Pinpoint the cell where the given text exists, returning its [X, Y] midpoint coordinate. 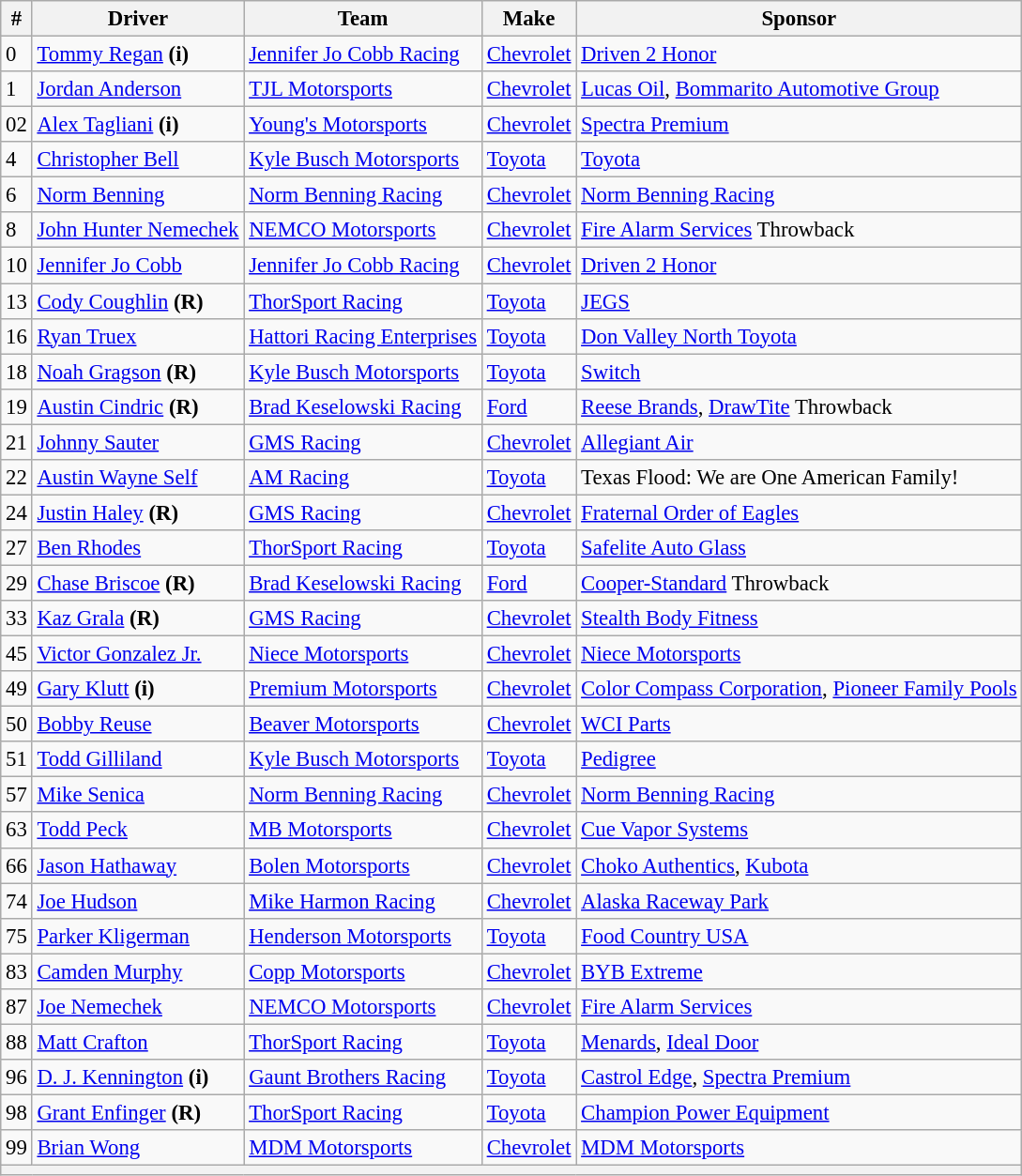
Beaver Motorsports [363, 725]
27 [17, 548]
JEGS [800, 301]
88 [17, 1042]
Spectra Premium [800, 125]
MB Motorsports [363, 831]
Jordan Anderson [138, 89]
75 [17, 936]
Texas Flood: We are One American Family! [800, 478]
Team [363, 19]
Jennifer Jo Cobb [138, 266]
51 [17, 759]
Tommy Regan (i) [138, 54]
Kaz Grala (R) [138, 619]
13 [17, 301]
99 [17, 1148]
Noah Gragson (R) [138, 372]
Sponsor [800, 19]
Chase Briscoe (R) [138, 583]
Switch [800, 372]
Menards, Ideal Door [800, 1042]
83 [17, 971]
Bolen Motorsports [363, 865]
Parker Kligerman [138, 936]
66 [17, 865]
Justin Haley (R) [138, 512]
33 [17, 619]
Allegiant Air [800, 442]
Lucas Oil, Bommarito Automotive Group [800, 89]
TJL Motorsports [363, 89]
1 [17, 89]
Cue Vapor Systems [800, 831]
Driver [138, 19]
22 [17, 478]
98 [17, 1112]
Gaunt Brothers Racing [363, 1077]
Color Compass Corporation, Pioneer Family Pools [800, 689]
Joe Hudson [138, 901]
50 [17, 725]
Copp Motorsports [363, 971]
21 [17, 442]
Cody Coughlin (R) [138, 301]
19 [17, 406]
16 [17, 336]
24 [17, 512]
63 [17, 831]
Safelite Auto Glass [800, 548]
Fire Alarm Services Throwback [800, 230]
57 [17, 795]
Todd Gilliland [138, 759]
Norm Benning [138, 195]
4 [17, 160]
Pedigree [800, 759]
Stealth Body Fitness [800, 619]
Todd Peck [138, 831]
Ryan Truex [138, 336]
Alaska Raceway Park [800, 901]
Camden Murphy [138, 971]
Cooper-Standard Throwback [800, 583]
Champion Power Equipment [800, 1112]
BYB Extreme [800, 971]
Gary Klutt (i) [138, 689]
02 [17, 125]
Premium Motorsports [363, 689]
Castrol Edge, Spectra Premium [800, 1077]
Food Country USA [800, 936]
8 [17, 230]
Mike Harmon Racing [363, 901]
D. J. Kennington (i) [138, 1077]
Fire Alarm Services [800, 1007]
John Hunter Nemechek [138, 230]
Young's Motorsports [363, 125]
Fraternal Order of Eagles [800, 512]
# [17, 19]
Don Valley North Toyota [800, 336]
Victor Gonzalez Jr. [138, 654]
Bobby Reuse [138, 725]
Hattori Racing Enterprises [363, 336]
Matt Crafton [138, 1042]
Henderson Motorsports [363, 936]
45 [17, 654]
Alex Tagliani (i) [138, 125]
87 [17, 1007]
49 [17, 689]
Johnny Sauter [138, 442]
Reese Brands, DrawTite Throwback [800, 406]
10 [17, 266]
29 [17, 583]
AM Racing [363, 478]
Make [528, 19]
Jason Hathaway [138, 865]
Austin Wayne Self [138, 478]
74 [17, 901]
Mike Senica [138, 795]
6 [17, 195]
Ben Rhodes [138, 548]
Joe Nemechek [138, 1007]
Austin Cindric (R) [138, 406]
WCI Parts [800, 725]
96 [17, 1077]
Brian Wong [138, 1148]
0 [17, 54]
Choko Authentics, Kubota [800, 865]
18 [17, 372]
Grant Enfinger (R) [138, 1112]
Christopher Bell [138, 160]
